Search for the cell housing the specified text and yield its [x, y] center coordinate. 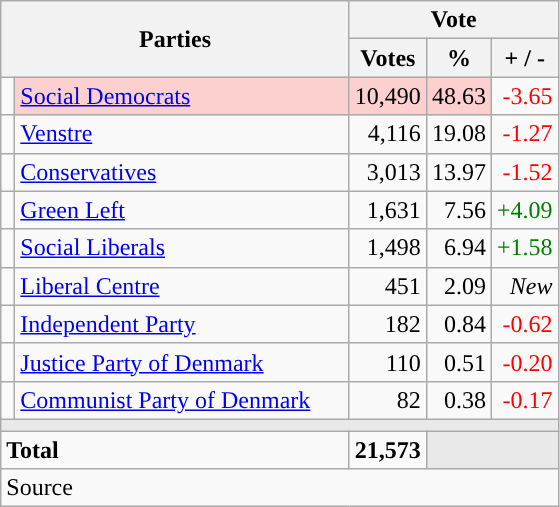
Conservatives [182, 172]
10,490 [388, 96]
1,498 [388, 248]
19.08 [458, 134]
Communist Party of Denmark [182, 400]
82 [388, 400]
% [458, 58]
Independent Party [182, 324]
+4.09 [524, 210]
-1.27 [524, 134]
21,573 [388, 449]
-0.17 [524, 400]
1,631 [388, 210]
-0.62 [524, 324]
451 [388, 286]
2.09 [458, 286]
Vote [454, 20]
3,013 [388, 172]
0.38 [458, 400]
0.84 [458, 324]
Venstre [182, 134]
Green Left [182, 210]
Votes [388, 58]
Source [280, 488]
-1.52 [524, 172]
-0.20 [524, 362]
Justice Party of Denmark [182, 362]
6.94 [458, 248]
182 [388, 324]
Total [176, 449]
Liberal Centre [182, 286]
Parties [176, 39]
+1.58 [524, 248]
4,116 [388, 134]
-3.65 [524, 96]
13.97 [458, 172]
Social Democrats [182, 96]
Social Liberals [182, 248]
0.51 [458, 362]
New [524, 286]
+ / - [524, 58]
7.56 [458, 210]
48.63 [458, 96]
110 [388, 362]
